Detect which cell encompasses the target text, then output its [x, y] center coordinate. 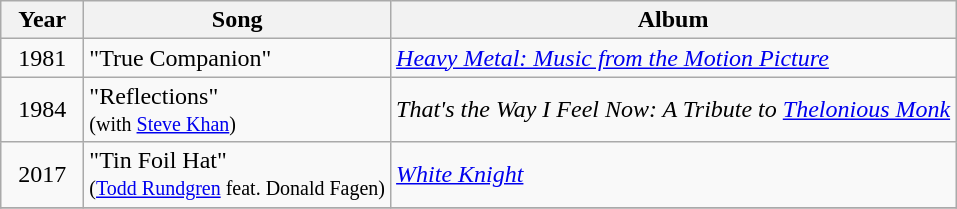
Song [238, 20]
"Tin Foil Hat"(Todd Rundgren feat. Donald Fagen) [238, 174]
"Reflections" (with Steve Khan) [238, 110]
1984 [42, 110]
Year [42, 20]
"True Companion" [238, 58]
White Knight [674, 174]
That's the Way I Feel Now: A Tribute to Thelonious Monk [674, 110]
Heavy Metal: Music from the Motion Picture [674, 58]
1981 [42, 58]
Album [674, 20]
2017 [42, 174]
